Identify which cell holds the provided text, then report its [x, y] central coordinate. 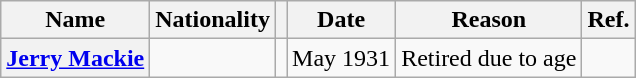
May 1931 [342, 58]
Date [342, 20]
Retired due to age [489, 58]
Reason [489, 20]
Nationality [213, 20]
Ref. [608, 20]
Jerry Mackie [76, 58]
Name [76, 20]
